Capture the cell that displays the provided text and extract its [X, Y] central coordinate. 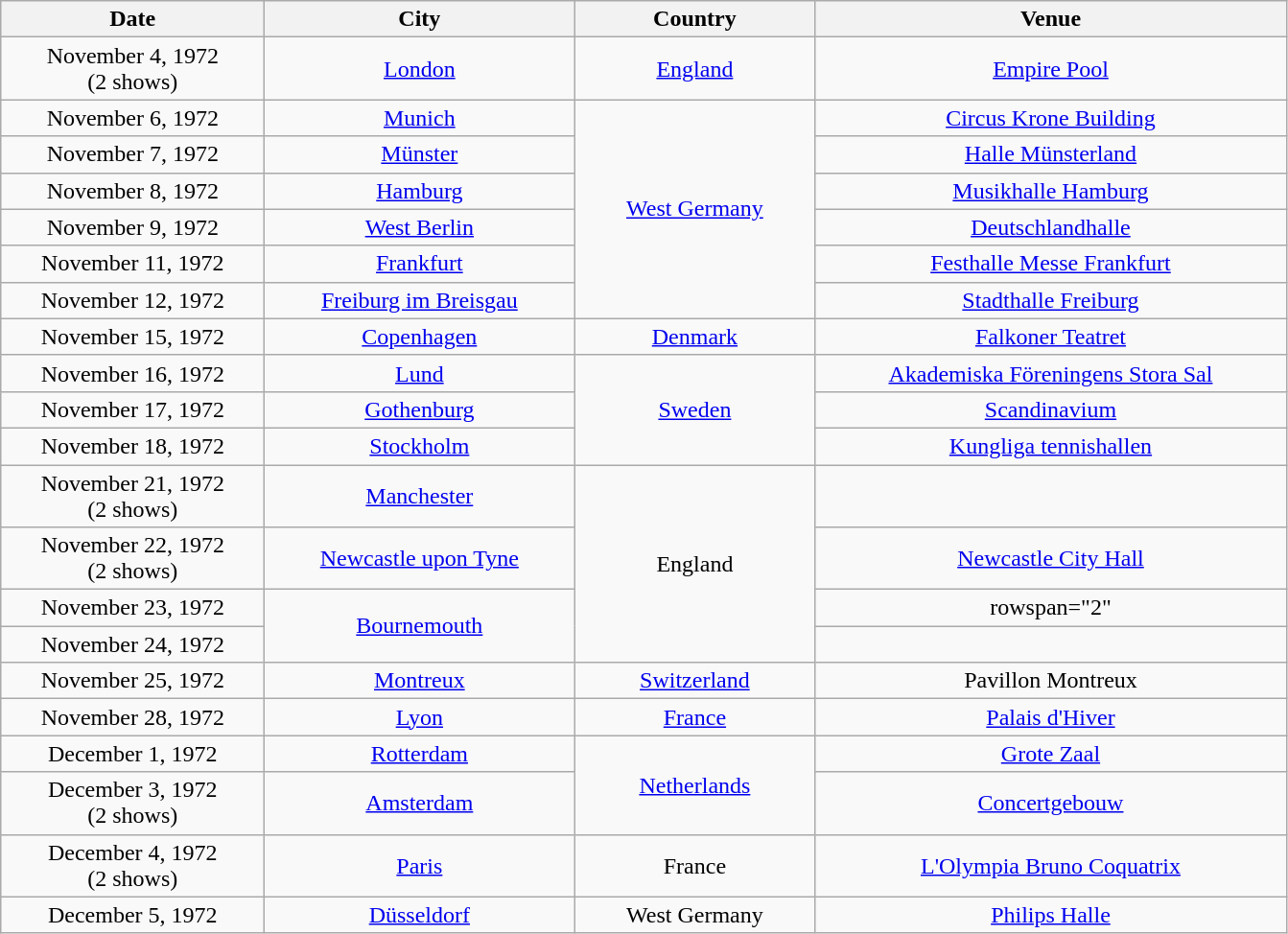
rowspan="2" [1051, 608]
December 3, 1972(2 shows) [132, 804]
November 21, 1972(2 shows) [132, 495]
Pavillon Montreux [1051, 681]
Freiburg im Breisgau [420, 300]
L'Olympia Bruno Coquatrix [1051, 865]
November 12, 1972 [132, 300]
November 6, 1972 [132, 118]
Paris [420, 865]
November 22, 1972(2 shows) [132, 558]
Philips Halle [1051, 915]
Lyon [420, 717]
November 24, 1972 [132, 644]
Kungliga tennishallen [1051, 446]
November 17, 1972 [132, 409]
Festhalle Messe Frankfurt [1051, 264]
Gothenburg [420, 409]
Deutschlandhalle [1051, 227]
West Berlin [420, 227]
Akademiska Föreningens Stora Sal [1051, 373]
Stockholm [420, 446]
November 28, 1972 [132, 717]
Bournemouth [420, 626]
Newcastle upon Tyne [420, 558]
Musikhalle Hamburg [1051, 191]
November 15, 1972 [132, 337]
Empire Pool [1051, 69]
November 4, 1972(2 shows) [132, 69]
Netherlands [694, 784]
November 8, 1972 [132, 191]
Sweden [694, 409]
Münster [420, 154]
Copenhagen [420, 337]
Amsterdam [420, 804]
December 5, 1972 [132, 915]
Grote Zaal [1051, 754]
November 11, 1972 [132, 264]
Frankfurt [420, 264]
Halle Münsterland [1051, 154]
Lund [420, 373]
Munich [420, 118]
Switzerland [694, 681]
Newcastle City Hall [1051, 558]
November 23, 1972 [132, 608]
Date [132, 19]
November 18, 1972 [132, 446]
Palais d'Hiver [1051, 717]
December 1, 1972 [132, 754]
November 16, 1972 [132, 373]
Venue [1051, 19]
Falkoner Teatret [1051, 337]
Concertgebouw [1051, 804]
Denmark [694, 337]
City [420, 19]
Manchester [420, 495]
Country [694, 19]
Rotterdam [420, 754]
Stadthalle Freiburg [1051, 300]
Düsseldorf [420, 915]
November 9, 1972 [132, 227]
November 25, 1972 [132, 681]
Scandinavium [1051, 409]
Hamburg [420, 191]
Circus Krone Building [1051, 118]
December 4, 1972(2 shows) [132, 865]
London [420, 69]
November 7, 1972 [132, 154]
Montreux [420, 681]
